From the cell containing the given text, extract its center point as (X, Y) coordinate. 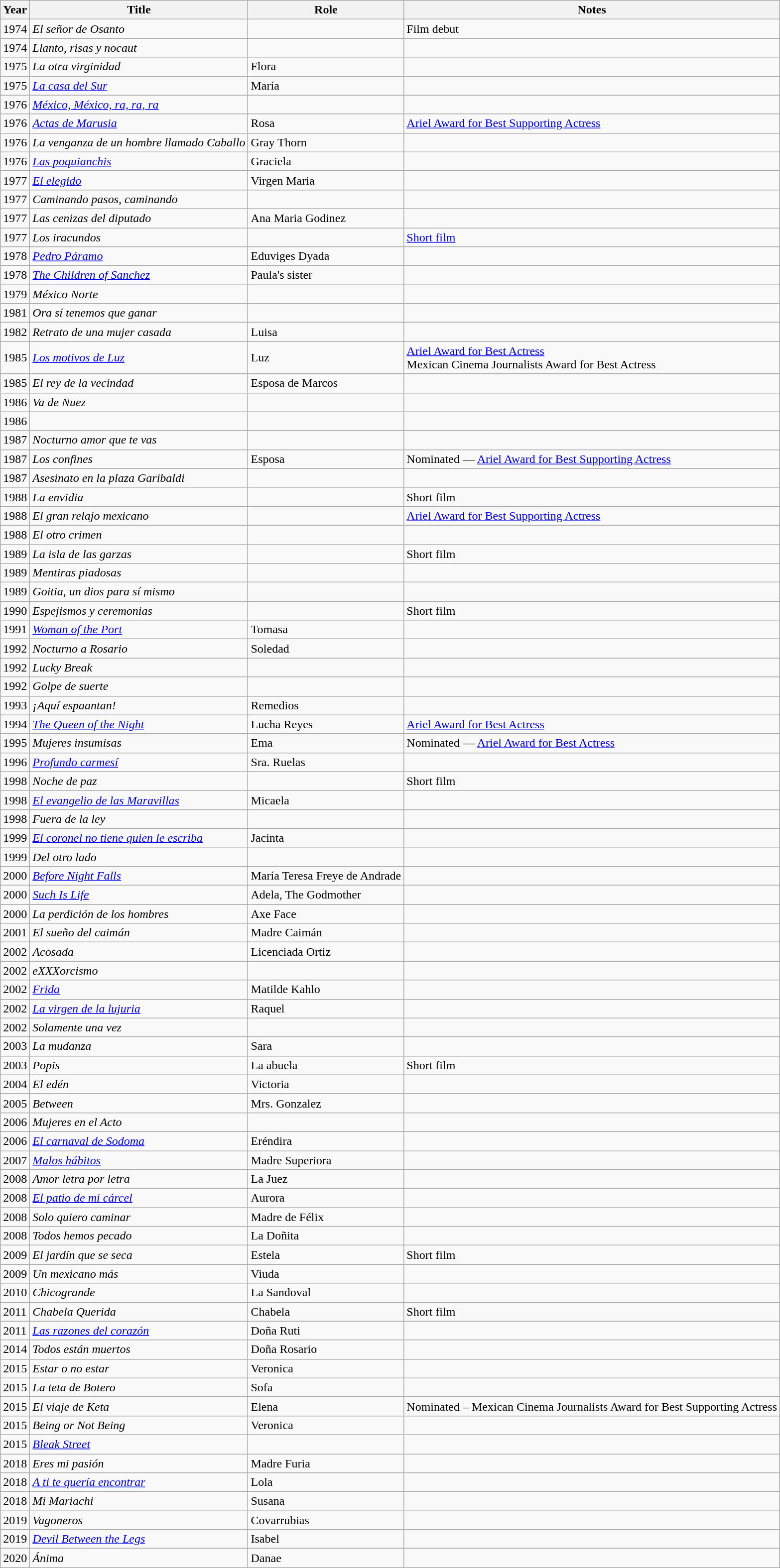
Va de Nuez (139, 402)
eXXXorcismo (139, 971)
Las poquianchis (139, 161)
México, México, ra, ra, ra (139, 105)
El gran relajo mexicano (139, 516)
La mudanza (139, 1046)
Esposa de Marcos (326, 383)
El carnaval de Sodoma (139, 1141)
Ora sí tenemos que ganar (139, 313)
Estar o no estar (139, 1368)
Mrs. Gonzalez (326, 1103)
Remedios (326, 705)
Luz (326, 357)
Micaela (326, 800)
Soledad (326, 649)
Los motivos de Luz (139, 357)
Devil Between the Legs (139, 1539)
Madre Caimán (326, 933)
Eduviges Dyada (326, 256)
Sofa (326, 1387)
Ariel Award for Best ActressMexican Cinema Journalists Award for Best Actress (592, 357)
Lola (326, 1482)
El otro crimen (139, 535)
Todos hemos pecado (139, 1236)
Susana (326, 1501)
Las razones del corazón (139, 1331)
Chabela (326, 1312)
Estela (326, 1255)
Mujeres en el Acto (139, 1122)
La isla de las garzas (139, 554)
1991 (15, 630)
Ana Maria Godinez (326, 218)
Los iracundos (139, 237)
Doña Rosario (326, 1349)
Covarrubias (326, 1520)
Vagoneros (139, 1520)
Mentiras piadosas (139, 573)
Solo quiero caminar (139, 1217)
La abuela (326, 1065)
2020 (15, 1558)
Between (139, 1103)
La teta de Botero (139, 1387)
Danae (326, 1558)
2005 (15, 1103)
Viuda (326, 1274)
Madre Superiora (326, 1160)
Mujeres insumisas (139, 743)
Eres mi pasión (139, 1463)
Madre Furia (326, 1463)
Paula's sister (326, 275)
Jacinta (326, 838)
Pedro Páramo (139, 256)
The Children of Sanchez (139, 275)
Goitia, un dios para sí mismo (139, 592)
Isabel (326, 1539)
Acosada (139, 952)
2001 (15, 933)
La otra virginidad (139, 67)
1995 (15, 743)
1990 (15, 611)
Gray Thorn (326, 142)
Being or Not Being (139, 1425)
Lucha Reyes (326, 724)
Asesinato en la plaza Garibaldi (139, 478)
Llanto, risas y nocaut (139, 48)
El patio de mi cárcel (139, 1198)
El jardín que se seca (139, 1255)
Ánima (139, 1558)
Profundo carmesí (139, 762)
Title (139, 10)
Lucky Break (139, 668)
Sra. Ruelas (326, 762)
Victoria (326, 1084)
Los confines (139, 459)
El elegido (139, 180)
Malos hábitos (139, 1160)
El coronel no tiene quien le escriba (139, 838)
Golpe de suerte (139, 686)
La Doñita (326, 1236)
El rey de la vecindad (139, 383)
Nominated — Ariel Award for Best Actress (592, 743)
Rosa (326, 123)
1981 (15, 313)
Eréndira (326, 1141)
Fuera de la ley (139, 819)
Notes (592, 10)
2007 (15, 1160)
Ariel Award for Best Actress (592, 724)
Popis (139, 1065)
La venganza de un hombre llamado Caballo (139, 142)
El señor de Osanto (139, 29)
The Queen of the Night (139, 724)
A ti te quería encontrar (139, 1482)
Licenciada Ortiz (326, 952)
Retrato de una mujer casada (139, 332)
Luisa (326, 332)
1982 (15, 332)
La perdición de los hombres (139, 914)
Sara (326, 1046)
1979 (15, 294)
1994 (15, 724)
2014 (15, 1349)
Aurora (326, 1198)
Esposa (326, 459)
Adela, The Godmother (326, 895)
Del otro lado (139, 857)
Chicogrande (139, 1293)
México Norte (139, 294)
Mi Mariachi (139, 1501)
Noche de paz (139, 781)
La Juez (326, 1179)
Las cenizas del diputado (139, 218)
La virgen de la lujuria (139, 1008)
1993 (15, 705)
El edén (139, 1084)
María Teresa Freye de Andrade (326, 876)
Tomasa (326, 630)
Graciela (326, 161)
Elena (326, 1406)
Nominated — Ariel Award for Best Supporting Actress (592, 459)
Madre de Félix (326, 1217)
Ema (326, 743)
Frida (139, 990)
¡Aquí espaantan! (139, 705)
Such Is Life (139, 895)
Todos están muertos (139, 1349)
Espejismos y ceremonias (139, 611)
Flora (326, 67)
Film debut (592, 29)
Nocturno amor que te vas (139, 440)
Nocturno a Rosario (139, 649)
Raquel (326, 1008)
El viaje de Keta (139, 1406)
María (326, 86)
Caminando pasos, caminando (139, 199)
Year (15, 10)
Amor letra por letra (139, 1179)
Role (326, 10)
2010 (15, 1293)
Axe Face (326, 914)
La casa del Sur (139, 86)
La envidia (139, 497)
Un mexicano más (139, 1274)
El evangelio de las Maravillas (139, 800)
Bleak Street (139, 1444)
2004 (15, 1084)
Solamente una vez (139, 1027)
Virgen Maria (326, 180)
Matilde Kahlo (326, 990)
Before Night Falls (139, 876)
Woman of the Port (139, 630)
Chabela Querida (139, 1312)
Doña Ruti (326, 1331)
El sueño del caimán (139, 933)
La Sandoval (326, 1293)
Nominated – Mexican Cinema Journalists Award for Best Supporting Actress (592, 1406)
Actas de Marusia (139, 123)
1996 (15, 762)
